Return the (x, y) coordinate for the center point of the cell that contains the specified text.  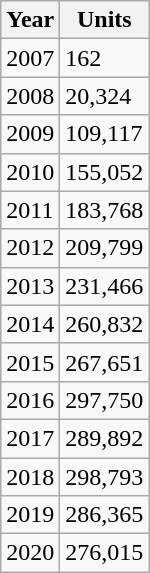
286,365 (104, 515)
2016 (30, 400)
267,651 (104, 362)
2009 (30, 134)
260,832 (104, 324)
20,324 (104, 96)
183,768 (104, 210)
Units (104, 20)
155,052 (104, 172)
2020 (30, 553)
2011 (30, 210)
2010 (30, 172)
Year (30, 20)
2015 (30, 362)
2007 (30, 58)
2008 (30, 96)
209,799 (104, 248)
2013 (30, 286)
2012 (30, 248)
298,793 (104, 477)
2014 (30, 324)
289,892 (104, 438)
162 (104, 58)
297,750 (104, 400)
276,015 (104, 553)
231,466 (104, 286)
2017 (30, 438)
2018 (30, 477)
2019 (30, 515)
109,117 (104, 134)
